Return the [x, y] coordinate for the center point of the cell that contains the specified text.  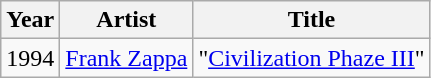
Year [30, 20]
Frank Zappa [126, 58]
Title [312, 20]
"Civilization Phaze III" [312, 58]
1994 [30, 58]
Artist [126, 20]
